Capture the cell that displays the provided text and extract its (X, Y) central coordinate. 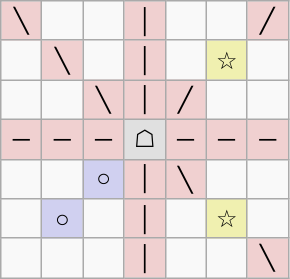
☖ (144, 139)
